Return the [X, Y] coordinate for the center point of the cell that contains the specified text.  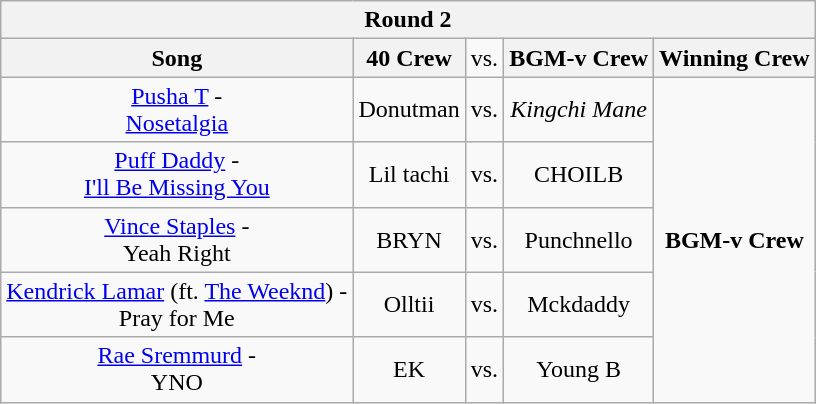
EK [409, 370]
Lil tachi [409, 174]
Rae Sremmurd -YNO [177, 370]
40 Crew [409, 58]
BRYN [409, 240]
Olltii [409, 304]
Vince Staples -Yeah Right [177, 240]
Song [177, 58]
Round 2 [408, 20]
Winning Crew [735, 58]
Pusha T -Nosetalgia [177, 110]
Punchnello [579, 240]
Mckdaddy [579, 304]
CHOILB [579, 174]
Kingchi Mane [579, 110]
Puff Daddy -I'll Be Missing You [177, 174]
Kendrick Lamar (ft. The Weeknd) -Pray for Me [177, 304]
Young B [579, 370]
Donutman [409, 110]
